Determine the [X, Y] coordinate at the center of the cell enclosing the given text.  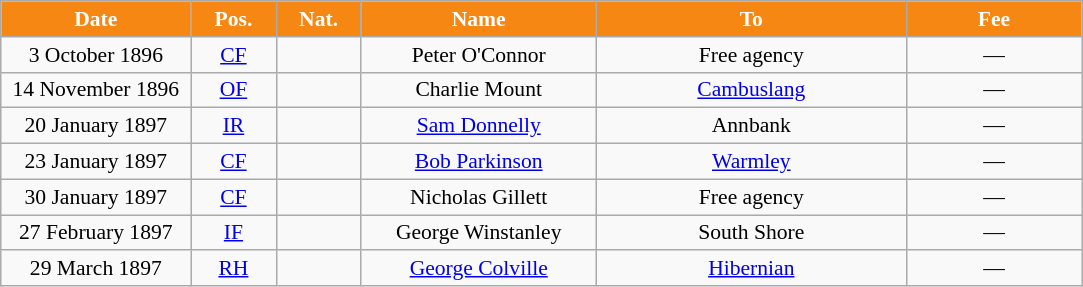
OF [234, 90]
Nicholas Gillett [478, 197]
Date [96, 19]
3 October 1896 [96, 55]
South Shore [751, 233]
To [751, 19]
29 March 1897 [96, 269]
14 November 1896 [96, 90]
George Colville [478, 269]
20 January 1897 [96, 126]
Fee [994, 19]
Warmley [751, 162]
Charlie Mount [478, 90]
Name [478, 19]
30 January 1897 [96, 197]
Nat. [318, 19]
27 February 1897 [96, 233]
RH [234, 269]
IF [234, 233]
Pos. [234, 19]
23 January 1897 [96, 162]
Annbank [751, 126]
IR [234, 126]
Hibernian [751, 269]
George Winstanley [478, 233]
Bob Parkinson [478, 162]
Cambuslang [751, 90]
Sam Donnelly [478, 126]
Peter O'Connor [478, 55]
